Extract the [X, Y] coordinate from the center of the cell holding the provided text.  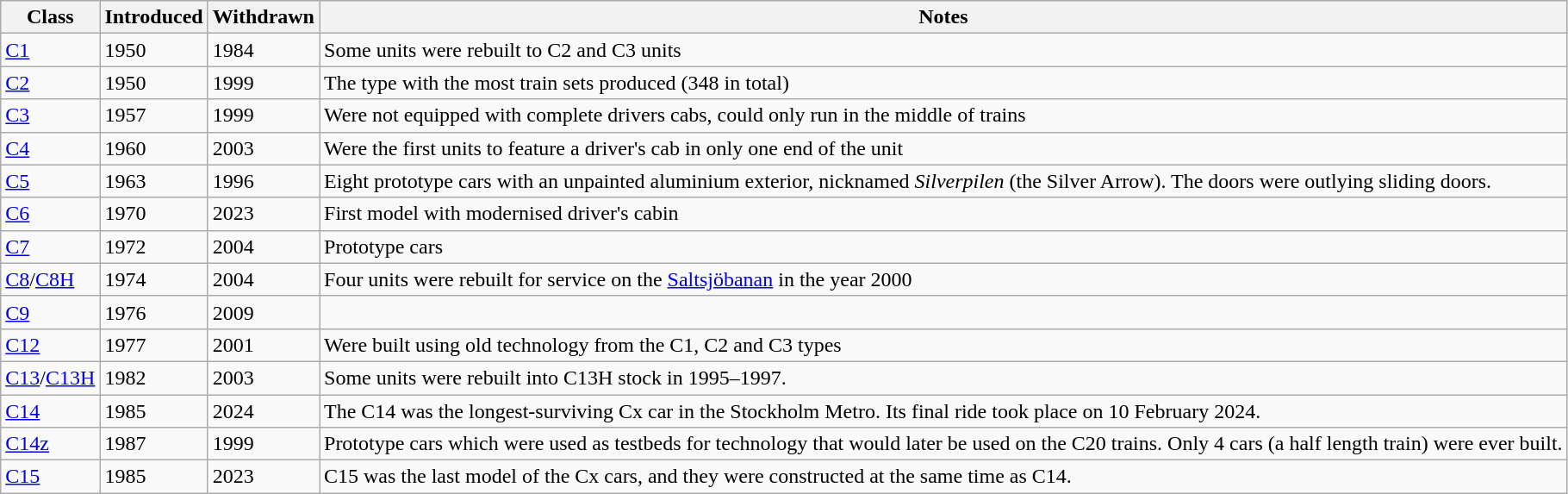
1974 [153, 279]
1996 [264, 181]
Four units were rebuilt for service on the Saltsjöbanan in the year 2000 [943, 279]
Were built using old technology from the C1, C2 and C3 types [943, 345]
Some units were rebuilt to C2 and C3 units [943, 50]
C3 [50, 116]
C12 [50, 345]
The C14 was the longest-surviving Cx car in the Stockholm Metro. Its final ride took place on 10 February 2024. [943, 411]
1963 [153, 181]
2001 [264, 345]
C15 was the last model of the Cx cars, and they were constructed at the same time as C14. [943, 477]
C14 [50, 411]
C13/C13H [50, 378]
C1 [50, 50]
Eight prototype cars with an unpainted aluminium exterior, nicknamed Silverpilen (the Silver Arrow). The doors were outlying sliding doors. [943, 181]
1970 [153, 214]
1976 [153, 312]
Introduced [153, 17]
C14z [50, 444]
2024 [264, 411]
1972 [153, 247]
1977 [153, 345]
C9 [50, 312]
2009 [264, 312]
The type with the most train sets produced (348 in total) [943, 83]
Withdrawn [264, 17]
C7 [50, 247]
Prototype cars [943, 247]
C6 [50, 214]
1984 [264, 50]
1982 [153, 378]
1957 [153, 116]
C2 [50, 83]
Were not equipped with complete drivers cabs, could only run in the middle of trains [943, 116]
Class [50, 17]
Some units were rebuilt into C13H stock in 1995–1997. [943, 378]
Notes [943, 17]
Were the first units to feature a driver's cab in only one end of the unit [943, 148]
C8/C8H [50, 279]
C15 [50, 477]
1960 [153, 148]
C5 [50, 181]
C4 [50, 148]
1987 [153, 444]
First model with modernised driver's cabin [943, 214]
